Pinpoint the cell where the given text exists, returning its (X, Y) midpoint coordinate. 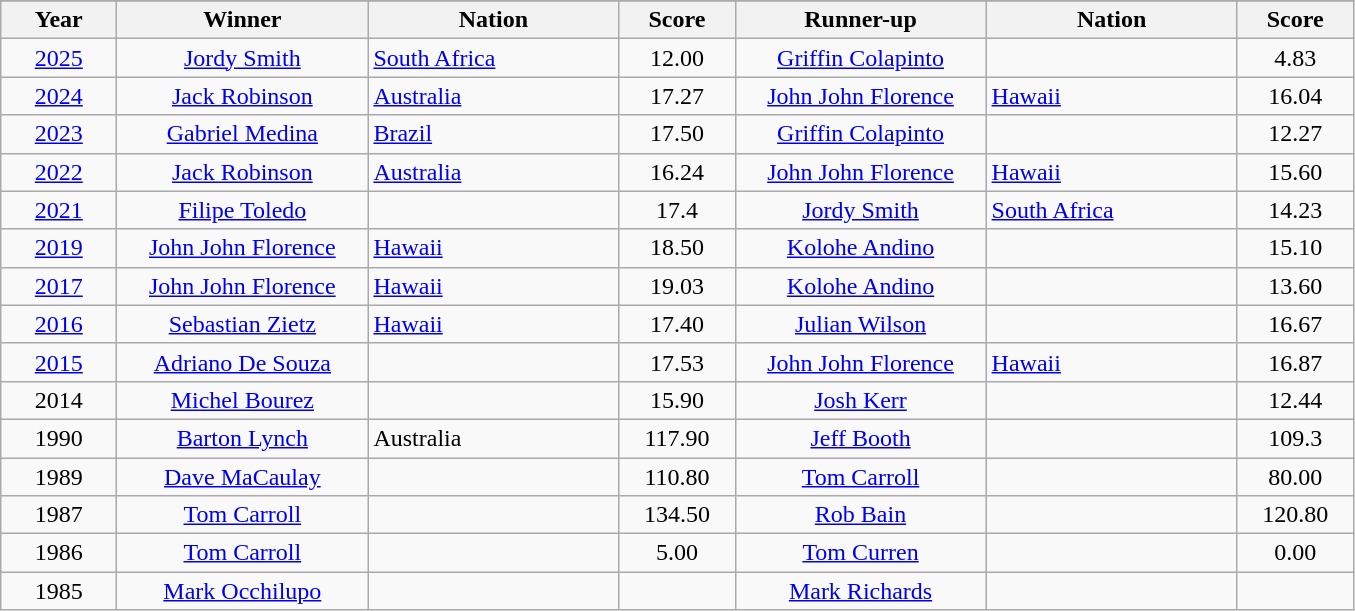
1986 (59, 553)
2015 (59, 362)
2014 (59, 400)
2023 (59, 134)
Gabriel Medina (242, 134)
2025 (59, 58)
Brazil (494, 134)
2017 (59, 286)
Runner-up (860, 20)
Year (59, 20)
13.60 (1295, 286)
2024 (59, 96)
Mark Occhilupo (242, 591)
80.00 (1295, 477)
2019 (59, 248)
Mark Richards (860, 591)
19.03 (677, 286)
1990 (59, 438)
15.60 (1295, 172)
Filipe Toledo (242, 210)
1987 (59, 515)
12.44 (1295, 400)
14.23 (1295, 210)
17.53 (677, 362)
18.50 (677, 248)
2022 (59, 172)
120.80 (1295, 515)
16.04 (1295, 96)
Sebastian Zietz (242, 324)
1989 (59, 477)
16.24 (677, 172)
5.00 (677, 553)
117.90 (677, 438)
Adriano De Souza (242, 362)
4.83 (1295, 58)
110.80 (677, 477)
12.27 (1295, 134)
Winner (242, 20)
Barton Lynch (242, 438)
0.00 (1295, 553)
17.4 (677, 210)
16.67 (1295, 324)
Josh Kerr (860, 400)
Jeff Booth (860, 438)
Michel Bourez (242, 400)
2021 (59, 210)
Julian Wilson (860, 324)
Rob Bain (860, 515)
15.10 (1295, 248)
109.3 (1295, 438)
2016 (59, 324)
17.50 (677, 134)
134.50 (677, 515)
Dave MaCaulay (242, 477)
Tom Curren (860, 553)
17.40 (677, 324)
12.00 (677, 58)
17.27 (677, 96)
16.87 (1295, 362)
1985 (59, 591)
15.90 (677, 400)
